Return the [x, y] coordinate for the center point of the cell that contains the specified text.  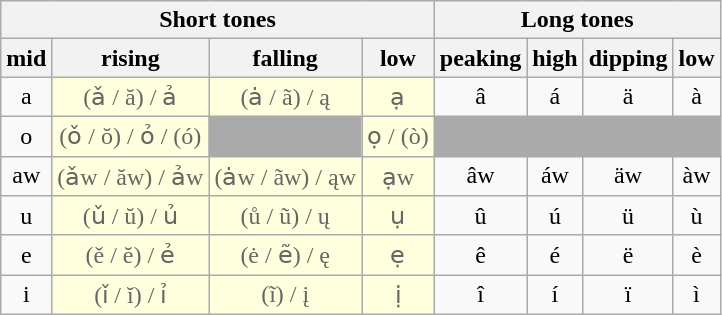
e [26, 255]
ạ [398, 97]
(ů / ũ) / ų [286, 216]
ì [696, 295]
(ǐ / ĭ) / ỉ [130, 295]
áw [555, 176]
ê [480, 255]
high [555, 58]
ü [628, 216]
é [555, 255]
àw [696, 176]
(ė / ẽ) / ę [286, 255]
dipping [628, 58]
à [696, 97]
(ě / ĕ) / ẻ [130, 255]
Long tones [577, 20]
(ȧw / ãw) / ąw [286, 176]
peaking [480, 58]
(ǎw / ăw) / ảw [130, 176]
a [26, 97]
o [26, 136]
û [480, 216]
âw [480, 176]
äw [628, 176]
ë [628, 255]
(ǔ / ŭ) / ủ [130, 216]
ï [628, 295]
ị [398, 295]
è [696, 255]
ụ [398, 216]
mid [26, 58]
rising [130, 58]
u [26, 216]
(ǒ / ŏ) / ỏ / (ó) [130, 136]
ä [628, 97]
ẹ [398, 255]
ù [696, 216]
ọ / (ò) [398, 136]
í [555, 295]
falling [286, 58]
aw [26, 176]
(ȧ / ã) / ą [286, 97]
(ĩ) / į [286, 295]
á [555, 97]
(ǎ / ă) / ả [130, 97]
i [26, 295]
ú [555, 216]
Short tones [218, 20]
î [480, 295]
â [480, 97]
ạw [398, 176]
